Locate the cell with the specified text and output its (X, Y) center coordinate. 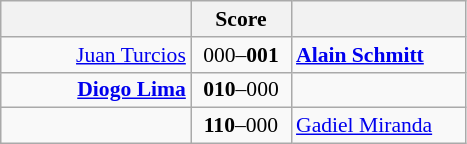
000–001 (241, 55)
Alain Schmitt (378, 55)
010–000 (241, 90)
110–000 (241, 126)
Score (241, 19)
Gadiel Miranda (378, 126)
Juan Turcios (96, 55)
Diogo Lima (96, 90)
